Find where the given text appears and provide that cell's center as (x, y) coordinate. 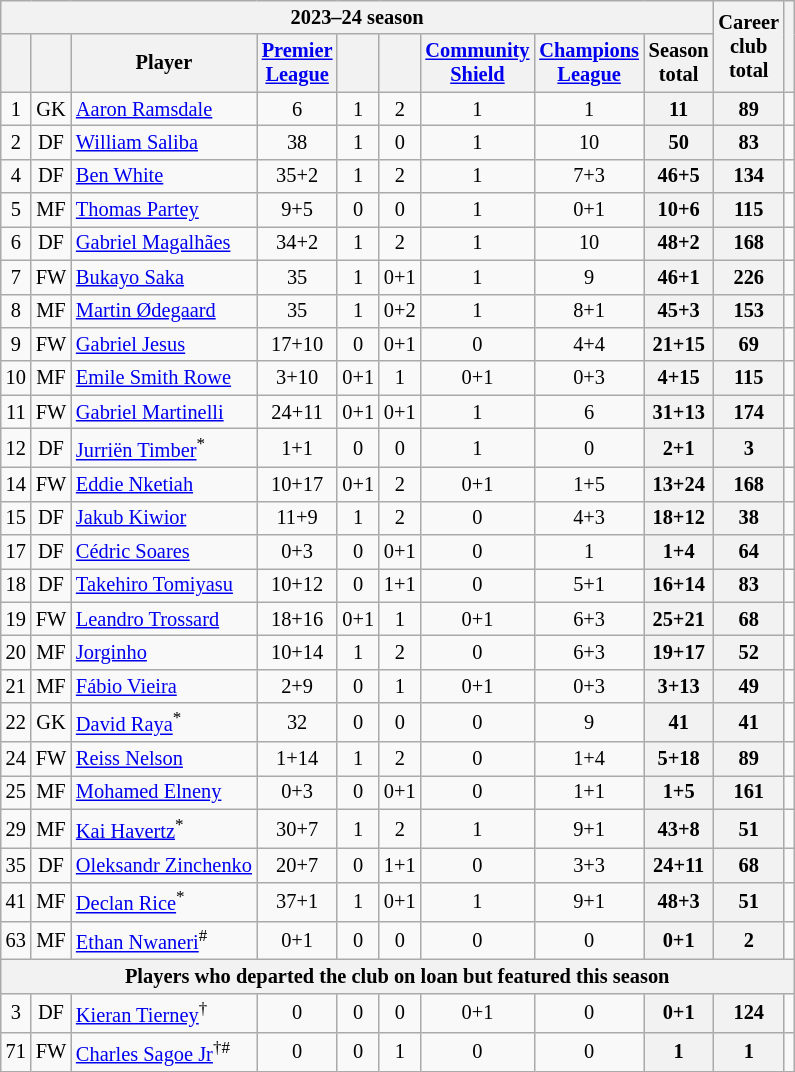
Jakub Kiwior (164, 518)
11+9 (298, 518)
31+13 (679, 412)
1+14 (298, 759)
124 (749, 1012)
Declan Rice* (164, 902)
PremierLeague (298, 63)
Cédric Soares (164, 551)
226 (749, 277)
Ethan Nwaneri# (164, 940)
9+5 (298, 210)
Jurriën Timber* (164, 448)
2023–24 season (358, 17)
Oleksandr Zinchenko (164, 865)
Gabriel Jesus (164, 344)
153 (749, 311)
49 (749, 686)
17 (16, 551)
10+14 (298, 652)
14 (16, 484)
13+24 (679, 484)
18+12 (679, 518)
4+3 (588, 518)
25+21 (679, 619)
15 (16, 518)
48+3 (679, 902)
Player (164, 63)
25 (16, 792)
64 (749, 551)
4+15 (679, 378)
24 (16, 759)
0+2 (400, 311)
William Saliba (164, 142)
22 (16, 722)
46+5 (679, 176)
Kieran Tierney† (164, 1012)
Aaron Ramsdale (164, 109)
8 (16, 311)
18+16 (298, 619)
David Raya* (164, 722)
50 (679, 142)
52 (749, 652)
Gabriel Martinelli (164, 412)
3+13 (679, 686)
43+8 (679, 828)
32 (298, 722)
7+3 (588, 176)
Kai Havertz* (164, 828)
46+1 (679, 277)
Mohamed Elneny (164, 792)
10+17 (298, 484)
Careerclubtotal (749, 46)
35+2 (298, 176)
2+9 (298, 686)
5+18 (679, 759)
21+15 (679, 344)
Takehiro Tomiyasu (164, 585)
16+14 (679, 585)
19 (16, 619)
Martin Ødegaard (164, 311)
Eddie Nketiah (164, 484)
18 (16, 585)
Jorginho (164, 652)
4 (16, 176)
5+1 (588, 585)
3+10 (298, 378)
19+17 (679, 652)
161 (749, 792)
20 (16, 652)
34+2 (298, 243)
ChampionsLeague (588, 63)
4+4 (588, 344)
30+7 (298, 828)
Ben White (164, 176)
29 (16, 828)
Leandro Trossard (164, 619)
20+7 (298, 865)
45+3 (679, 311)
174 (749, 412)
CommunityShield (478, 63)
Reiss Nelson (164, 759)
Fábio Vieira (164, 686)
Thomas Partey (164, 210)
Emile Smith Rowe (164, 378)
10+12 (298, 585)
Gabriel Magalhães (164, 243)
37+1 (298, 902)
2+1 (679, 448)
134 (749, 176)
Charles Sagoe Jr†# (164, 1052)
5 (16, 210)
17+10 (298, 344)
69 (749, 344)
Seasontotal (679, 63)
8+1 (588, 311)
12 (16, 448)
10+6 (679, 210)
Players who departed the club on loan but featured this season (398, 977)
3+3 (588, 865)
21 (16, 686)
63 (16, 940)
7 (16, 277)
Bukayo Saka (164, 277)
48+2 (679, 243)
71 (16, 1052)
